Return (x, y) of the center of cell containing provided text 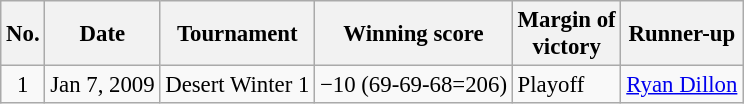
Jan 7, 2009 (102, 85)
Tournament (238, 34)
Playoff (566, 85)
1 (23, 85)
Desert Winter 1 (238, 85)
No. (23, 34)
−10 (69-69-68=206) (414, 85)
Ryan Dillon (682, 85)
Runner-up (682, 34)
Margin ofvictory (566, 34)
Winning score (414, 34)
Date (102, 34)
